Pinpoint the cell where the given text exists, returning its [x, y] midpoint coordinate. 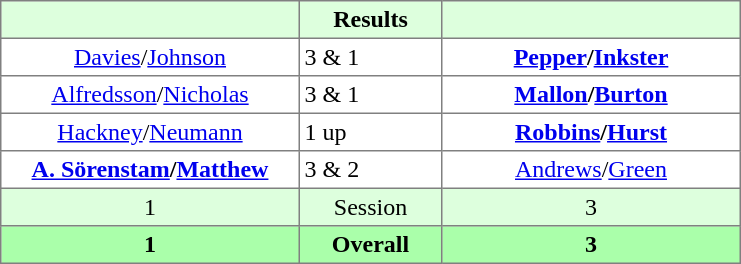
Results [370, 20]
Pepper/Inkster [591, 57]
A. Sörenstam/Matthew [150, 170]
Session [370, 207]
Davies/Johnson [150, 57]
1 up [370, 132]
Andrews/Green [591, 170]
Overall [370, 245]
Alfredsson/Nicholas [150, 95]
3 & 2 [370, 170]
Robbins/Hurst [591, 132]
Mallon/Burton [591, 95]
Hackney/Neumann [150, 132]
